Return [x, y] of the center of cell containing provided text 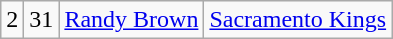
31 [42, 20]
Sacramento Kings [298, 20]
Randy Brown [132, 20]
2 [12, 20]
